Search for the cell housing the specified text and yield its [x, y] center coordinate. 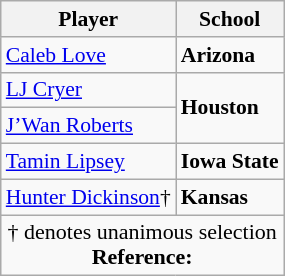
Houston [230, 108]
Player [88, 19]
J’Wan Roberts [88, 126]
School [230, 19]
Arizona [230, 55]
LJ Cryer [88, 90]
Iowa State [230, 162]
Hunter Dickinson† [88, 197]
† denotes unanimous selectionReference: [142, 246]
Caleb Love [88, 55]
Kansas [230, 197]
Tamin Lipsey [88, 162]
